Find where the given text appears and provide that cell's center as [X, Y] coordinate. 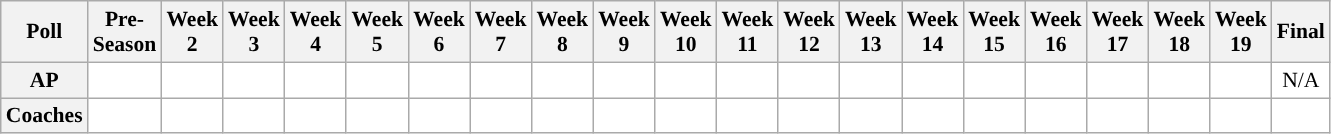
Week6 [439, 32]
Week3 [254, 32]
Week14 [933, 32]
Week10 [686, 32]
Week17 [1118, 32]
Final [1301, 32]
Week11 [748, 32]
Week7 [501, 32]
Week8 [562, 32]
Pre-Season [125, 32]
Week15 [994, 32]
AP [44, 80]
Week16 [1056, 32]
Week5 [377, 32]
Week12 [809, 32]
Coaches [44, 116]
Week19 [1241, 32]
Week2 [192, 32]
N/A [1301, 80]
Week18 [1179, 32]
Poll [44, 32]
Week13 [871, 32]
Week9 [624, 32]
Week4 [316, 32]
